Scan for the cell matching the given text and deliver its [x, y] coordinate at center. 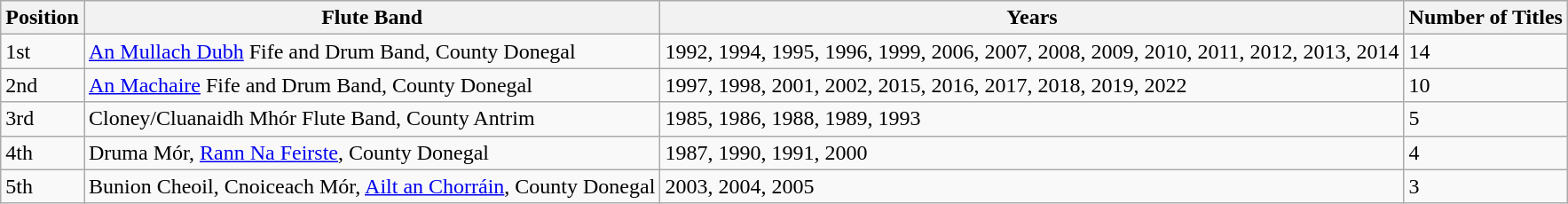
4 [1485, 153]
3rd [43, 119]
2nd [43, 85]
Number of Titles [1485, 18]
1985, 1986, 1988, 1989, 1993 [1032, 119]
Years [1032, 18]
1987, 1990, 1991, 2000 [1032, 153]
Flute Band [371, 18]
3 [1485, 186]
Bunion Cheoil, Cnoiceach Mór, Ailt an Chorráin, County Donegal [371, 186]
14 [1485, 51]
2003, 2004, 2005 [1032, 186]
An Machaire Fife and Drum Band, County Donegal [371, 85]
10 [1485, 85]
Cloney/Cluanaidh Mhór Flute Band, County Antrim [371, 119]
5th [43, 186]
Druma Mór, Rann Na Feirste, County Donegal [371, 153]
An Mullach Dubh Fife and Drum Band, County Donegal [371, 51]
Position [43, 18]
1st [43, 51]
1997, 1998, 2001, 2002, 2015, 2016, 2017, 2018, 2019, 2022 [1032, 85]
1992, 1994, 1995, 1996, 1999, 2006, 2007, 2008, 2009, 2010, 2011, 2012, 2013, 2014 [1032, 51]
5 [1485, 119]
4th [43, 153]
